Search for the cell housing the specified text and yield its [x, y] center coordinate. 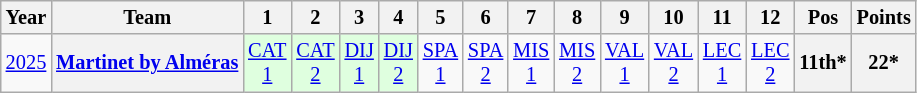
2025 [26, 63]
DIJ2 [398, 63]
2 [315, 17]
VAL2 [674, 63]
VAL1 [624, 63]
CAT1 [267, 63]
10 [674, 17]
Team [147, 17]
4 [398, 17]
3 [360, 17]
DIJ1 [360, 63]
5 [440, 17]
1 [267, 17]
SPA1 [440, 63]
MIS2 [577, 63]
22* [884, 63]
Martinet by Alméras [147, 63]
11th* [822, 63]
8 [577, 17]
9 [624, 17]
SPA2 [486, 63]
LEC1 [722, 63]
CAT2 [315, 63]
MIS1 [531, 63]
Points [884, 17]
12 [770, 17]
Year [26, 17]
11 [722, 17]
LEC2 [770, 63]
6 [486, 17]
Pos [822, 17]
7 [531, 17]
